Pinpoint the cell where the given text exists, returning its [X, Y] midpoint coordinate. 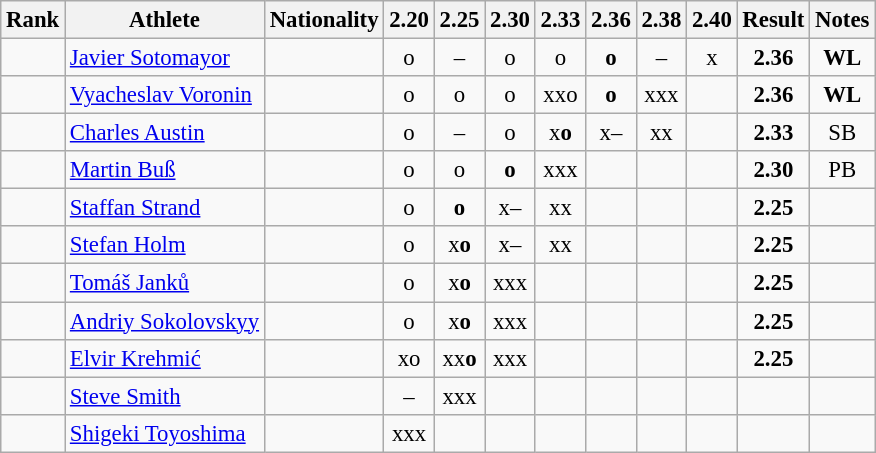
Shigeki Toyoshima [165, 433]
Vyacheslav Voronin [165, 95]
Martin Buß [165, 170]
Result [774, 20]
2.38 [661, 20]
Andriy Sokolovskyy [165, 321]
Stefan Holm [165, 245]
Nationality [324, 20]
2.40 [712, 20]
Staffan Strand [165, 208]
Notes [842, 20]
Elvir Krehmić [165, 358]
Javier Sotomayor [165, 58]
Athlete [165, 20]
Tomáš Janků [165, 283]
SB [842, 133]
PB [842, 170]
x [712, 58]
2.20 [409, 20]
Steve Smith [165, 396]
Rank [33, 20]
Charles Austin [165, 133]
